Determine the (x, y) coordinate at the center of the cell enclosing the given text.  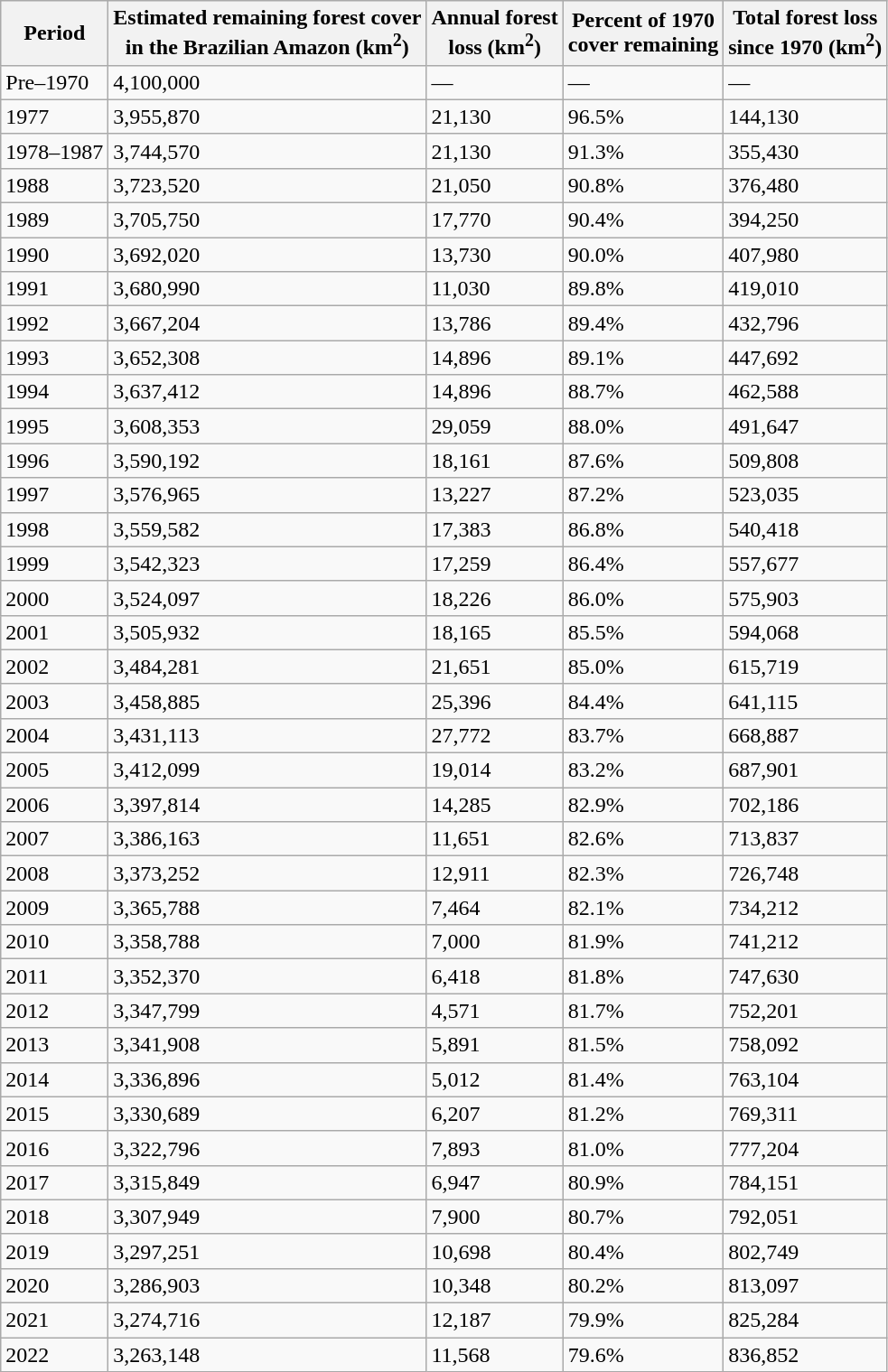
21,050 (495, 185)
80.9% (643, 1182)
687,901 (806, 770)
18,161 (495, 461)
3,412,099 (267, 770)
89.1% (643, 358)
523,035 (806, 495)
3,559,582 (267, 529)
462,588 (806, 392)
19,014 (495, 770)
29,059 (495, 426)
3,397,814 (267, 805)
769,311 (806, 1114)
752,201 (806, 1011)
825,284 (806, 1321)
3,505,932 (267, 632)
Percent of 1970cover remaining (643, 33)
7,464 (495, 908)
81.9% (643, 942)
2020 (54, 1285)
3,322,796 (267, 1148)
88.7% (643, 392)
2010 (54, 942)
2001 (54, 632)
80.4% (643, 1251)
2012 (54, 1011)
82.9% (643, 805)
13,730 (495, 255)
3,667,204 (267, 323)
89.8% (643, 289)
726,748 (806, 873)
3,955,870 (267, 117)
79.9% (643, 1321)
6,947 (495, 1182)
17,259 (495, 564)
2013 (54, 1045)
81.2% (643, 1114)
836,852 (806, 1355)
2011 (54, 976)
432,796 (806, 323)
1997 (54, 495)
2014 (54, 1079)
575,903 (806, 598)
376,480 (806, 185)
1988 (54, 185)
25,396 (495, 701)
3,576,965 (267, 495)
702,186 (806, 805)
85.5% (643, 632)
2018 (54, 1217)
81.0% (643, 1148)
747,630 (806, 976)
18,226 (495, 598)
7,900 (495, 1217)
419,010 (806, 289)
88.0% (643, 426)
2022 (54, 1355)
2005 (54, 770)
84.4% (643, 701)
Total forest losssince 1970 (km2) (806, 33)
13,227 (495, 495)
3,365,788 (267, 908)
3,680,990 (267, 289)
13,786 (495, 323)
91.3% (643, 151)
557,677 (806, 564)
27,772 (495, 735)
3,336,896 (267, 1079)
777,204 (806, 1148)
407,980 (806, 255)
668,887 (806, 735)
509,808 (806, 461)
1996 (54, 461)
2008 (54, 873)
82.1% (643, 908)
615,719 (806, 667)
12,187 (495, 1321)
792,051 (806, 1217)
3,352,370 (267, 976)
4,100,000 (267, 82)
3,297,251 (267, 1251)
3,637,412 (267, 392)
1998 (54, 529)
1994 (54, 392)
7,893 (495, 1148)
3,652,308 (267, 358)
3,341,908 (267, 1045)
1992 (54, 323)
641,115 (806, 701)
96.5% (643, 117)
3,431,113 (267, 735)
80.2% (643, 1285)
81.7% (643, 1011)
813,097 (806, 1285)
2017 (54, 1182)
540,418 (806, 529)
17,770 (495, 220)
3,307,949 (267, 1217)
2006 (54, 805)
784,151 (806, 1182)
3,484,281 (267, 667)
2004 (54, 735)
3,373,252 (267, 873)
85.0% (643, 667)
12,911 (495, 873)
3,263,148 (267, 1355)
90.8% (643, 185)
6,207 (495, 1114)
758,092 (806, 1045)
741,212 (806, 942)
90.0% (643, 255)
5,891 (495, 1045)
802,749 (806, 1251)
14,285 (495, 805)
90.4% (643, 220)
1993 (54, 358)
1977 (54, 117)
Estimated remaining forest coverin the Brazilian Amazon (km2) (267, 33)
2002 (54, 667)
447,692 (806, 358)
2016 (54, 1148)
3,358,788 (267, 942)
3,744,570 (267, 151)
3,286,903 (267, 1285)
79.6% (643, 1355)
3,274,716 (267, 1321)
81.4% (643, 1079)
81.8% (643, 976)
89.4% (643, 323)
3,692,020 (267, 255)
10,698 (495, 1251)
3,608,353 (267, 426)
10,348 (495, 1285)
1990 (54, 255)
491,647 (806, 426)
2019 (54, 1251)
2015 (54, 1114)
86.8% (643, 529)
83.7% (643, 735)
6,418 (495, 976)
763,104 (806, 1079)
2003 (54, 701)
Pre–1970 (54, 82)
355,430 (806, 151)
3,458,885 (267, 701)
734,212 (806, 908)
82.3% (643, 873)
18,165 (495, 632)
4,571 (495, 1011)
86.0% (643, 598)
1995 (54, 426)
11,568 (495, 1355)
11,030 (495, 289)
3,315,849 (267, 1182)
17,383 (495, 529)
2021 (54, 1321)
3,705,750 (267, 220)
83.2% (643, 770)
2009 (54, 908)
3,524,097 (267, 598)
2000 (54, 598)
394,250 (806, 220)
1991 (54, 289)
1999 (54, 564)
Period (54, 33)
81.5% (643, 1045)
144,130 (806, 117)
713,837 (806, 839)
3,723,520 (267, 185)
3,590,192 (267, 461)
11,651 (495, 839)
3,386,163 (267, 839)
87.2% (643, 495)
3,542,323 (267, 564)
594,068 (806, 632)
3,330,689 (267, 1114)
2007 (54, 839)
1989 (54, 220)
82.6% (643, 839)
1978–1987 (54, 151)
87.6% (643, 461)
7,000 (495, 942)
5,012 (495, 1079)
86.4% (643, 564)
Annual forestloss (km2) (495, 33)
80.7% (643, 1217)
3,347,799 (267, 1011)
21,651 (495, 667)
